Pinpoint the cell where the given text exists, returning its (x, y) midpoint coordinate. 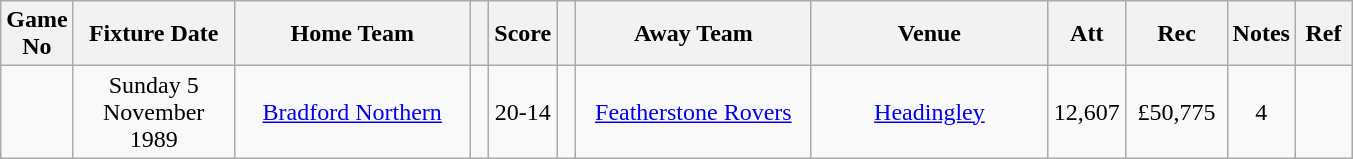
12,607 (1086, 112)
Score (523, 34)
Featherstone Rovers (693, 112)
Fixture Date (154, 34)
Rec (1176, 34)
Venue (929, 34)
Game No (37, 34)
4 (1261, 112)
£50,775 (1176, 112)
Headingley (929, 112)
Home Team (352, 34)
Notes (1261, 34)
Bradford Northern (352, 112)
20-14 (523, 112)
Att (1086, 34)
Away Team (693, 34)
Sunday 5 November 1989 (154, 112)
Ref (1323, 34)
